Extract the (x, y) coordinate from the center of the cell holding the provided text.  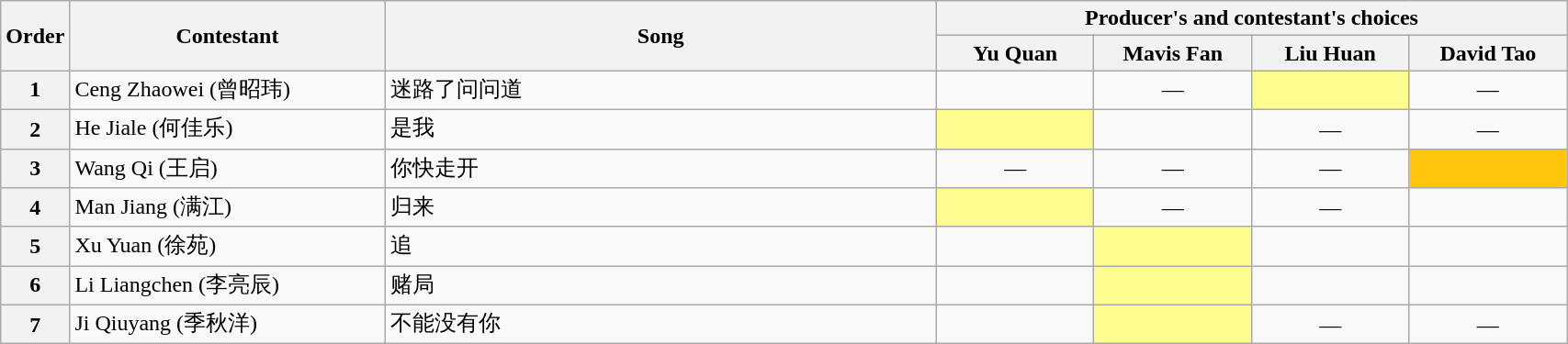
Mavis Fan (1173, 53)
David Tao (1488, 53)
归来 (660, 207)
Order (35, 36)
6 (35, 286)
Yu Quan (1015, 53)
2 (35, 128)
7 (35, 325)
赌局 (660, 286)
追 (660, 246)
Man Jiang (满江) (228, 207)
Ceng Zhaowei (曾昭玮) (228, 90)
Contestant (228, 36)
4 (35, 207)
Song (660, 36)
1 (35, 90)
Producer's and contestant's choices (1251, 18)
你快走开 (660, 169)
Li Liangchen (李亮辰) (228, 286)
Ji Qiuyang (季秋洋) (228, 325)
Xu Yuan (徐苑) (228, 246)
不能没有你 (660, 325)
是我 (660, 128)
3 (35, 169)
迷路了问问道 (660, 90)
Liu Huan (1330, 53)
He Jiale (何佳乐) (228, 128)
5 (35, 246)
Wang Qi (王启) (228, 169)
